Detect which cell encompasses the target text, then output its [X, Y] center coordinate. 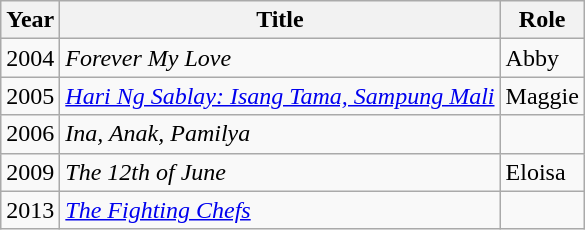
Maggie [542, 96]
Eloisa [542, 172]
The 12th of June [280, 172]
Forever My Love [280, 58]
2004 [30, 58]
Role [542, 20]
2009 [30, 172]
2013 [30, 210]
Title [280, 20]
Year [30, 20]
2005 [30, 96]
Ina, Anak, Pamilya [280, 134]
2006 [30, 134]
Abby [542, 58]
Hari Ng Sablay: Isang Tama, Sampung Mali [280, 96]
The Fighting Chefs [280, 210]
